Output the [x, y] coordinate of the center of the cell containing the given text.  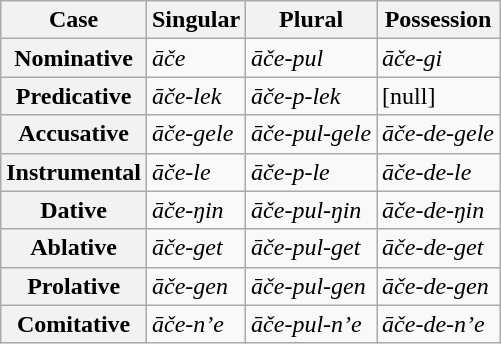
āče-le [196, 172]
Instrumental [74, 172]
āče-pul-get [312, 248]
āče-gi [438, 58]
āče-de-ŋin [438, 210]
Accusative [74, 134]
āče-gele [196, 134]
āče-pul [312, 58]
āče-de-le [438, 172]
āče-p-lek [312, 96]
Singular [196, 20]
Dative [74, 210]
āče-get [196, 248]
[null] [438, 96]
āče-pul-gele [312, 134]
Prolative [74, 286]
āče-de-get [438, 248]
āče [196, 58]
Predicative [74, 96]
āče-p-le [312, 172]
Case [74, 20]
Ablative [74, 248]
āče-pul-gen [312, 286]
Comitative [74, 324]
āče-lek [196, 96]
āče-pul-n’e [312, 324]
āče-n’e [196, 324]
Possession [438, 20]
āče-de-n’e [438, 324]
āče-pul-ŋin [312, 210]
āče-ŋin [196, 210]
āče-de-gen [438, 286]
Nominative [74, 58]
Plural [312, 20]
āče-de-gele [438, 134]
āče-gen [196, 286]
